Scan for the cell matching the given text and deliver its (x, y) coordinate at center. 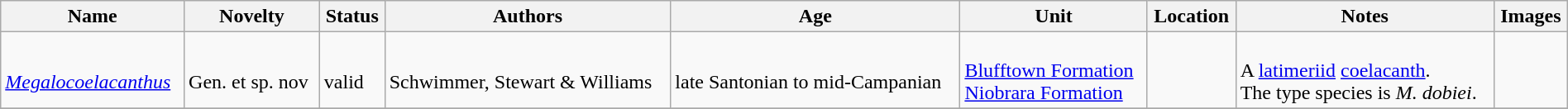
Blufftown Formation Niobrara Formation (1054, 70)
Schwimmer, Stewart & Williams (528, 70)
Age (815, 17)
valid (352, 70)
Location (1191, 17)
Megalocoelacanthus (93, 70)
Status (352, 17)
Authors (528, 17)
late Santonian to mid-Campanian (815, 70)
Name (93, 17)
Novelty (252, 17)
Images (1530, 17)
Unit (1054, 17)
Notes (1365, 17)
Gen. et sp. nov (252, 70)
A latimeriid coelacanth. The type species is M. dobiei. (1365, 70)
